Capture the cell that displays the provided text and extract its [x, y] central coordinate. 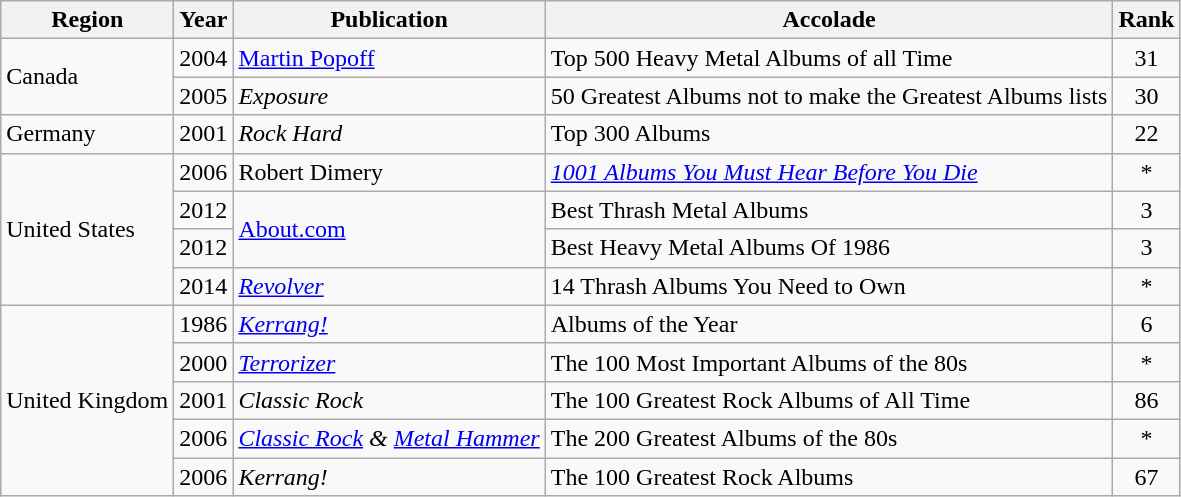
About.com [389, 229]
2000 [204, 362]
Exposure [389, 96]
30 [1146, 96]
31 [1146, 58]
2014 [204, 286]
Martin Popoff [389, 58]
2004 [204, 58]
Revolver [389, 286]
86 [1146, 400]
1001 Albums You Must Hear Before You Die [829, 172]
1986 [204, 324]
The 100 Most Important Albums of the 80s [829, 362]
Classic Rock & Metal Hammer [389, 438]
Publication [389, 20]
14 Thrash Albums You Need to Own [829, 286]
The 100 Greatest Rock Albums [829, 477]
2005 [204, 96]
Region [88, 20]
22 [1146, 134]
Best Heavy Metal Albums Of 1986 [829, 248]
United States [88, 229]
The 100 Greatest Rock Albums of All Time [829, 400]
United Kingdom [88, 400]
50 Greatest Albums not to make the Greatest Albums lists [829, 96]
Rock Hard [389, 134]
Germany [88, 134]
Best Thrash Metal Albums [829, 210]
67 [1146, 477]
Rank [1146, 20]
Canada [88, 77]
Accolade [829, 20]
The 200 Greatest Albums of the 80s [829, 438]
Top 300 Albums [829, 134]
Classic Rock [389, 400]
Top 500 Heavy Metal Albums of all Time [829, 58]
6 [1146, 324]
Albums of the Year [829, 324]
Terrorizer [389, 362]
Year [204, 20]
Robert Dimery [389, 172]
